Search for the cell housing the specified text and yield its (X, Y) center coordinate. 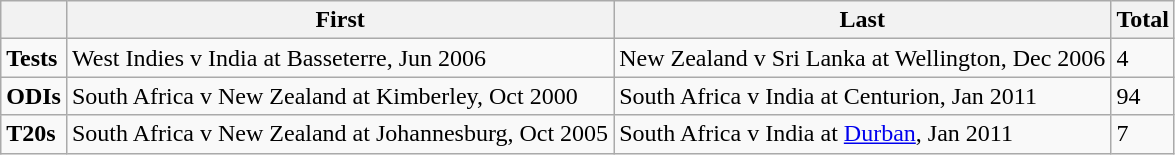
ODIs (34, 96)
T20s (34, 134)
New Zealand v Sri Lanka at Wellington, Dec 2006 (862, 58)
Tests (34, 58)
South Africa v India at Centurion, Jan 2011 (862, 96)
West Indies v India at Basseterre, Jun 2006 (340, 58)
South Africa v New Zealand at Kimberley, Oct 2000 (340, 96)
South Africa v India at Durban, Jan 2011 (862, 134)
Total (1143, 20)
South Africa v New Zealand at Johannesburg, Oct 2005 (340, 134)
4 (1143, 58)
7 (1143, 134)
Last (862, 20)
First (340, 20)
94 (1143, 96)
